From the cell containing the given text, extract its center point as (X, Y) coordinate. 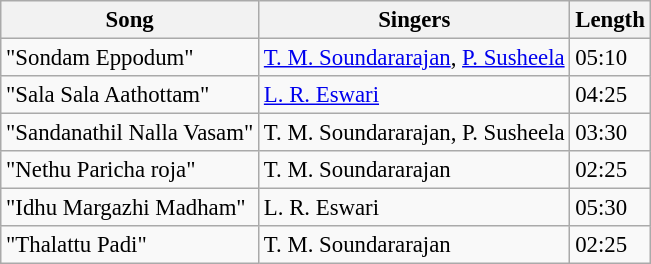
03:30 (610, 133)
"Sondam Eppodum" (130, 58)
"Nethu Paricha roja" (130, 170)
Singers (414, 20)
"Idhu Margazhi Madham" (130, 208)
04:25 (610, 95)
"Thalattu Padi" (130, 245)
05:10 (610, 58)
05:30 (610, 208)
Song (130, 20)
"Sandanathil Nalla Vasam" (130, 133)
"Sala Sala Aathottam" (130, 95)
Length (610, 20)
